Extract the [X, Y] coordinate from the center of the cell holding the provided text.  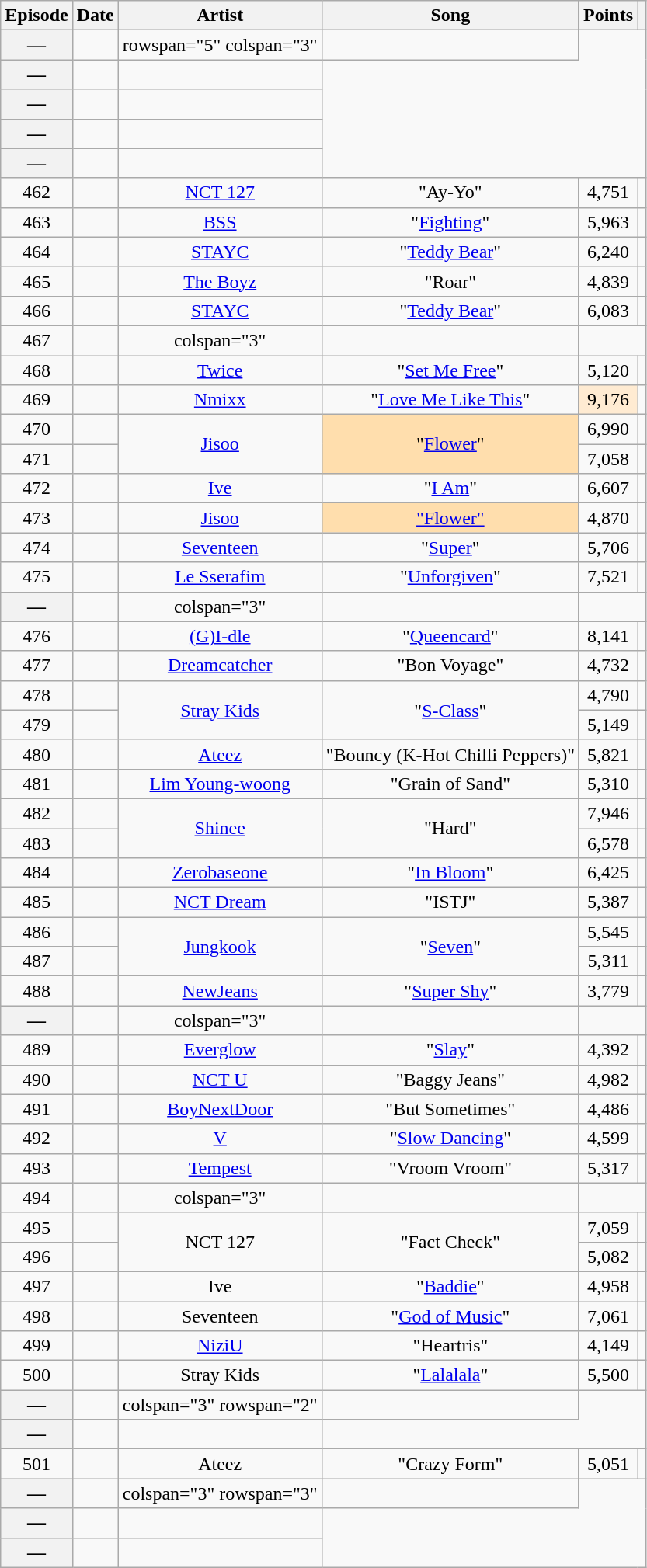
"Fighting" [450, 222]
NCT U [220, 1080]
479 [37, 725]
"I Am" [450, 488]
468 [37, 370]
4,870 [607, 518]
497 [37, 1286]
4,958 [607, 1286]
"Baddie" [450, 1286]
Tempest [220, 1168]
483 [37, 843]
7,061 [607, 1316]
475 [37, 577]
5,311 [607, 961]
rowspan="5" colspan="3" [220, 45]
The Boyz [220, 281]
500 [37, 1375]
Le Sserafim [220, 577]
4,751 [607, 193]
Artist [220, 16]
"Heartris" [450, 1346]
Shinee [220, 828]
Zerobaseone [220, 873]
"Unforgiven" [450, 577]
4,149 [607, 1346]
"Super Shy" [450, 991]
6,083 [607, 311]
6,240 [607, 252]
5,082 [607, 1257]
Date [95, 16]
466 [37, 311]
473 [37, 518]
BoyNextDoor [220, 1109]
NCT Dream [220, 902]
472 [37, 488]
4,790 [607, 695]
"Vroom Vroom" [450, 1168]
5,821 [607, 754]
4,839 [607, 281]
492 [37, 1139]
"Bon Voyage" [450, 666]
463 [37, 222]
4,982 [607, 1080]
"Lalalala" [450, 1375]
484 [37, 873]
4,392 [607, 1050]
"Crazy Form" [450, 1464]
495 [37, 1227]
4,599 [607, 1139]
Points [607, 16]
"Roar" [450, 281]
6,990 [607, 429]
5,120 [607, 370]
490 [37, 1080]
486 [37, 932]
Jungkook [220, 947]
Song [450, 16]
5,317 [607, 1168]
5,051 [607, 1464]
"Ay-Yo" [450, 193]
Twice [220, 370]
494 [37, 1198]
"Super" [450, 548]
464 [37, 252]
"Love Me Like This" [450, 400]
"In Bloom" [450, 873]
5,310 [607, 784]
Nmixx [220, 400]
481 [37, 784]
482 [37, 813]
V [220, 1139]
489 [37, 1050]
"ISTJ" [450, 902]
colspan="3" rowspan="3" [220, 1493]
469 [37, 400]
"But Sometimes" [450, 1109]
7,059 [607, 1227]
5,387 [607, 902]
"Bouncy (K-Hot Chilli Peppers)" [450, 754]
"Set Me Free" [450, 370]
BSS [220, 222]
"Queencard" [450, 636]
3,779 [607, 991]
488 [37, 991]
5,545 [607, 932]
"Grain of Sand" [450, 784]
6,578 [607, 843]
5,149 [607, 725]
470 [37, 429]
498 [37, 1316]
6,607 [607, 488]
"Fact Check" [450, 1242]
7,946 [607, 813]
"Slay" [450, 1050]
471 [37, 459]
487 [37, 961]
"Hard" [450, 828]
"God of Music" [450, 1316]
6,425 [607, 873]
7,058 [607, 459]
474 [37, 548]
477 [37, 666]
5,706 [607, 548]
"Slow Dancing" [450, 1139]
Dreamcatcher [220, 666]
NiziU [220, 1346]
8,141 [607, 636]
491 [37, 1109]
5,963 [607, 222]
"S-Class" [450, 710]
9,176 [607, 400]
"Baggy Jeans" [450, 1080]
478 [37, 695]
476 [37, 636]
"Seven" [450, 947]
501 [37, 1464]
480 [37, 754]
5,500 [607, 1375]
Lim Young-woong [220, 784]
496 [37, 1257]
4,486 [607, 1109]
462 [37, 193]
4,732 [607, 666]
493 [37, 1168]
465 [37, 281]
499 [37, 1346]
Episode [37, 16]
NewJeans [220, 991]
467 [37, 340]
(G)I-dle [220, 636]
7,521 [607, 577]
colspan="3" rowspan="2" [220, 1405]
485 [37, 902]
Everglow [220, 1050]
